Determine the (x, y) coordinate at the center of the cell enclosing the given text.  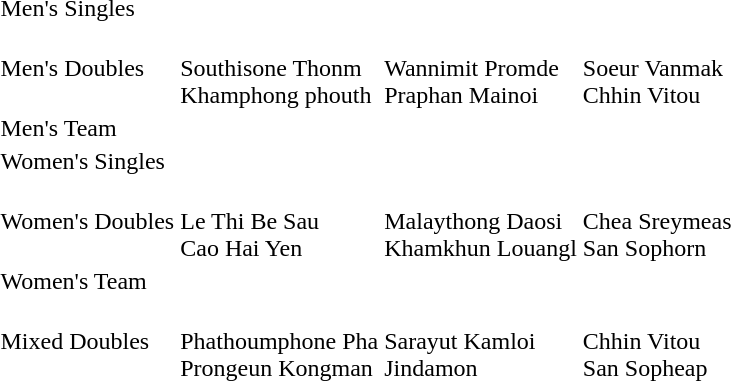
Southisone ThonmKhamphong phouth (280, 68)
Le Thi Be SauCao Hai Yen (280, 221)
Wannimit PromdePraphan Mainoi (481, 68)
Malaythong DaosiKhamkhun Louangl (481, 221)
